Pinpoint the cell where the given text exists, returning its (x, y) midpoint coordinate. 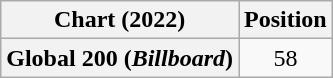
58 (285, 58)
Position (285, 20)
Global 200 (Billboard) (120, 58)
Chart (2022) (120, 20)
